Return [x, y] of the center of cell containing provided text 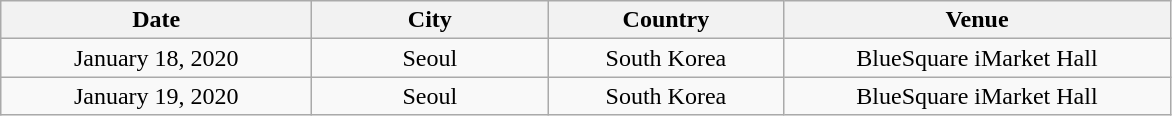
City [430, 20]
January 18, 2020 [156, 58]
Country [666, 20]
Date [156, 20]
January 19, 2020 [156, 96]
Venue [977, 20]
